Extract the [x, y] coordinate from the center of the cell holding the provided text.  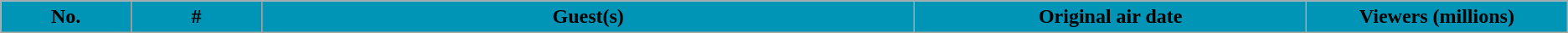
Viewers (millions) [1436, 17]
Original air date [1111, 17]
No. [66, 17]
# [197, 17]
Guest(s) [588, 17]
